Capture the cell that displays the provided text and extract its [X, Y] central coordinate. 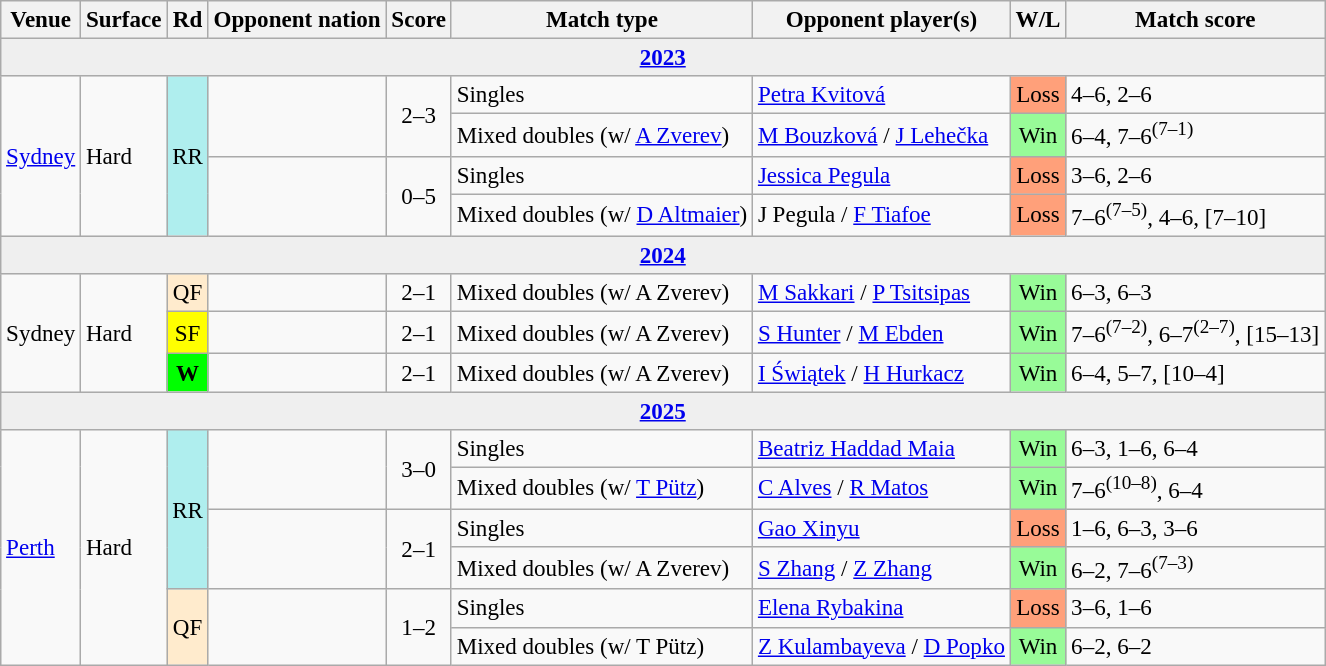
2025 [663, 411]
3–0 [418, 470]
Opponent player(s) [882, 20]
Venue [41, 20]
Z Kulambayeva / D Popko [882, 646]
7–6(10–8), 6–4 [1196, 488]
6–3, 6–3 [1196, 293]
Jessica Pegula [882, 176]
Score [418, 20]
J Pegula / F Tiafoe [882, 215]
Surface [124, 20]
1–2 [418, 628]
3–6, 2–6 [1196, 176]
Match score [1196, 20]
Rd [188, 20]
2–3 [418, 116]
3–6, 1–6 [1196, 609]
7–6(7–5), 4–6, [7–10] [1196, 215]
S Hunter / M Ebden [882, 333]
C Alves / R Matos [882, 488]
6–4, 7–6(7–1) [1196, 135]
Opponent nation [297, 20]
6–3, 1–6, 6–4 [1196, 449]
6–2, 7–6(7–3) [1196, 568]
1–6, 6–3, 3–6 [1196, 529]
6–2, 6–2 [1196, 646]
0–5 [418, 197]
7–6(7–2), 6–7(2–7), [15–13] [1196, 333]
I Świątek / H Hurkacz [882, 373]
W [188, 373]
2024 [663, 256]
Match type [602, 20]
Mixed doubles (w/ D Altmaier) [602, 215]
Elena Rybakina [882, 609]
Perth [41, 548]
SF [188, 333]
6–4, 5–7, [10–4] [1196, 373]
W/L [1038, 20]
M Bouzková / J Lehečka [882, 135]
2023 [663, 58]
M Sakkari / P Tsitsipas [882, 293]
S Zhang / Z Zhang [882, 568]
Beatriz Haddad Maia [882, 449]
4–6, 2–6 [1196, 95]
Petra Kvitová [882, 95]
Gao Xinyu [882, 529]
